Scan for the cell matching the given text and deliver its [x, y] coordinate at center. 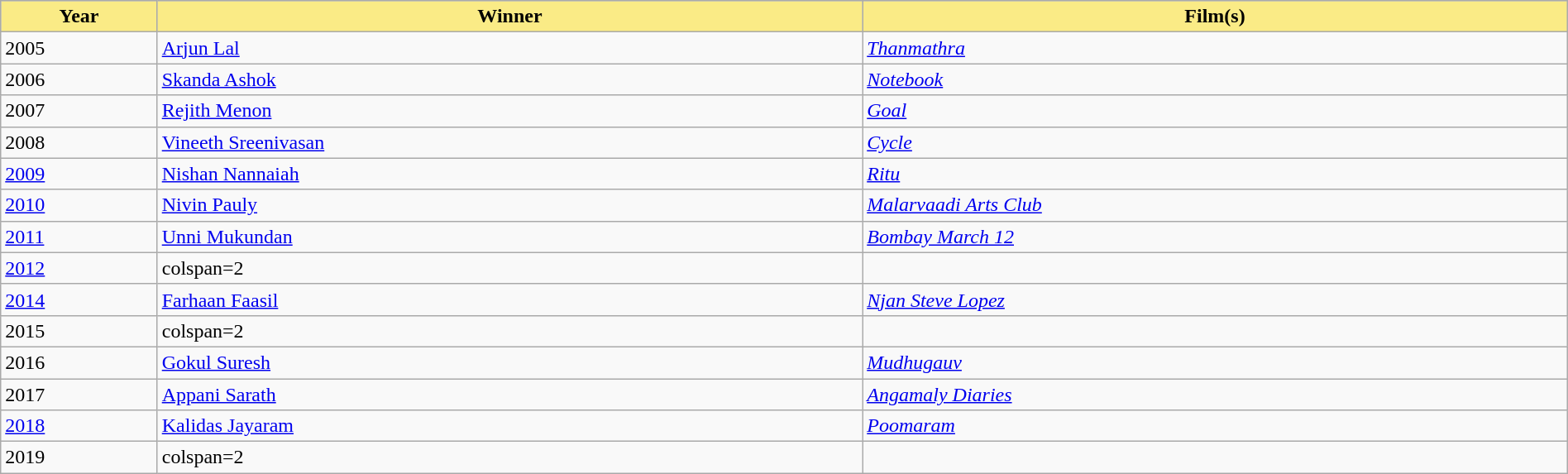
Njan Steve Lopez [1216, 299]
2018 [79, 426]
Cycle [1216, 142]
2010 [79, 205]
2006 [79, 79]
Farhaan Faasil [509, 299]
Arjun Lal [509, 48]
2014 [79, 299]
Malarvaadi Arts Club [1216, 205]
Rejith Menon [509, 111]
2017 [79, 395]
Year [79, 17]
2009 [79, 174]
Bombay March 12 [1216, 237]
Nivin Pauly [509, 205]
Film(s) [1216, 17]
Vineeth Sreenivasan [509, 142]
Winner [509, 17]
Appani Sarath [509, 395]
Nishan Nannaiah [509, 174]
Gokul Suresh [509, 362]
2008 [79, 142]
2015 [79, 331]
Mudhugauv [1216, 362]
2005 [79, 48]
Goal [1216, 111]
Poomaram [1216, 426]
2011 [79, 237]
Angamaly Diaries [1216, 395]
Skanda Ashok [509, 79]
2019 [79, 457]
Thanmathra [1216, 48]
Ritu [1216, 174]
Unni Mukundan [509, 237]
Kalidas Jayaram [509, 426]
2007 [79, 111]
2012 [79, 268]
2016 [79, 362]
Notebook [1216, 79]
